Find where the given text appears and provide that cell's center as (X, Y) coordinate. 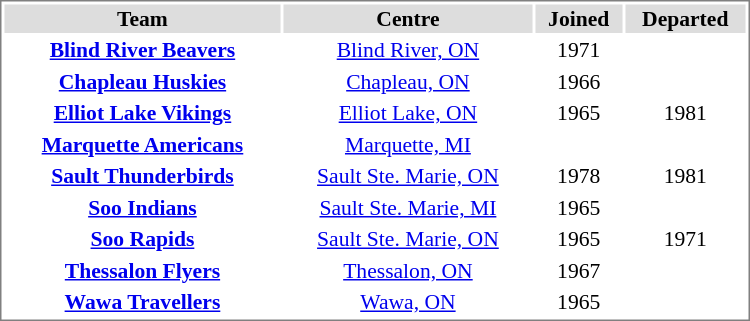
Blind River Beavers (142, 50)
Blind River, ON (408, 50)
Joined (578, 18)
Team (142, 18)
Wawa, ON (408, 302)
1978 (578, 176)
Elliot Lake Vikings (142, 113)
Chapleau, ON (408, 82)
Soo Indians (142, 208)
Marquette, MI (408, 144)
1966 (578, 82)
Wawa Travellers (142, 302)
Soo Rapids (142, 239)
Thessalon Flyers (142, 270)
Marquette Americans (142, 144)
Elliot Lake, ON (408, 113)
Departed (686, 18)
Sault Thunderbirds (142, 176)
Thessalon, ON (408, 270)
Centre (408, 18)
Sault Ste. Marie, MI (408, 208)
Chapleau Huskies (142, 82)
1967 (578, 270)
